Identify which cell holds the provided text, then report its (X, Y) central coordinate. 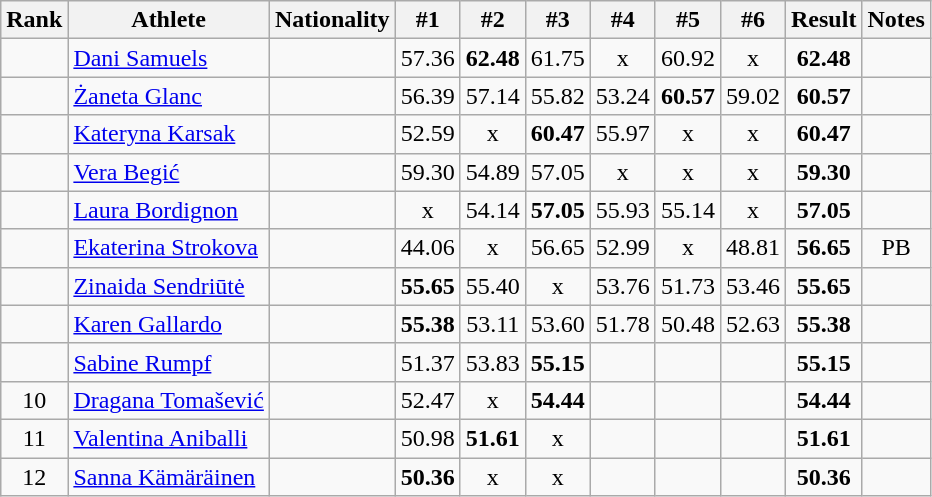
#1 (428, 20)
52.59 (428, 134)
Valentina Aniballi (169, 438)
Nationality (332, 20)
53.76 (622, 286)
52.47 (428, 400)
Sanna Kämäräinen (169, 477)
44.06 (428, 248)
55.40 (492, 286)
Karen Gallardo (169, 324)
53.11 (492, 324)
55.14 (688, 210)
Notes (896, 20)
55.82 (558, 96)
55.97 (622, 134)
54.14 (492, 210)
51.73 (688, 286)
Sabine Rumpf (169, 362)
57.36 (428, 58)
#2 (492, 20)
53.46 (752, 286)
#4 (622, 20)
61.75 (558, 58)
Dragana Tomašević (169, 400)
Result (824, 20)
11 (34, 438)
Athlete (169, 20)
Zinaida Sendriūtė (169, 286)
53.83 (492, 362)
Kateryna Karsak (169, 134)
#5 (688, 20)
Rank (34, 20)
10 (34, 400)
54.89 (492, 172)
52.99 (622, 248)
Żaneta Glanc (169, 96)
#3 (558, 20)
52.63 (752, 324)
#6 (752, 20)
50.48 (688, 324)
56.39 (428, 96)
Vera Begić (169, 172)
12 (34, 477)
PB (896, 248)
60.92 (688, 58)
Laura Bordignon (169, 210)
53.24 (622, 96)
59.02 (752, 96)
55.93 (622, 210)
48.81 (752, 248)
50.98 (428, 438)
53.60 (558, 324)
Ekaterina Strokova (169, 248)
57.14 (492, 96)
51.78 (622, 324)
51.37 (428, 362)
Dani Samuels (169, 58)
